Extract the [x, y] coordinate from the center of the cell holding the provided text.  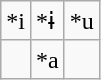
*i [16, 21]
*a [47, 59]
*u [82, 21]
*ɨ [47, 21]
